Detect which cell encompasses the target text, then output its [X, Y] center coordinate. 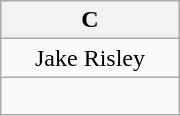
Jake Risley [90, 58]
C [90, 20]
